For the text-containing cell, return its midpoint in [x, y] coordinate format. 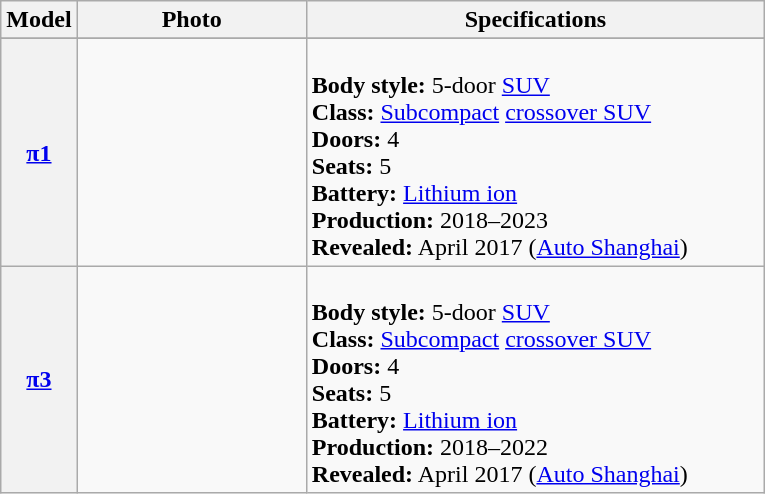
Body style: 5-door SUVClass: Subcompact crossover SUVDoors: 4Seats: 5Battery: Lithium ionProduction: 2018–2022Revealed: April 2017 (Auto Shanghai) [535, 380]
π1 [39, 152]
Specifications [535, 20]
Photo [192, 20]
Model [39, 20]
π3 [39, 380]
Body style: 5-door SUVClass: Subcompact crossover SUVDoors: 4Seats: 5Battery: Lithium ionProduction: 2018–2023Revealed: April 2017 (Auto Shanghai) [535, 152]
